Extract the (x, y) coordinate from the center of the cell holding the provided text.  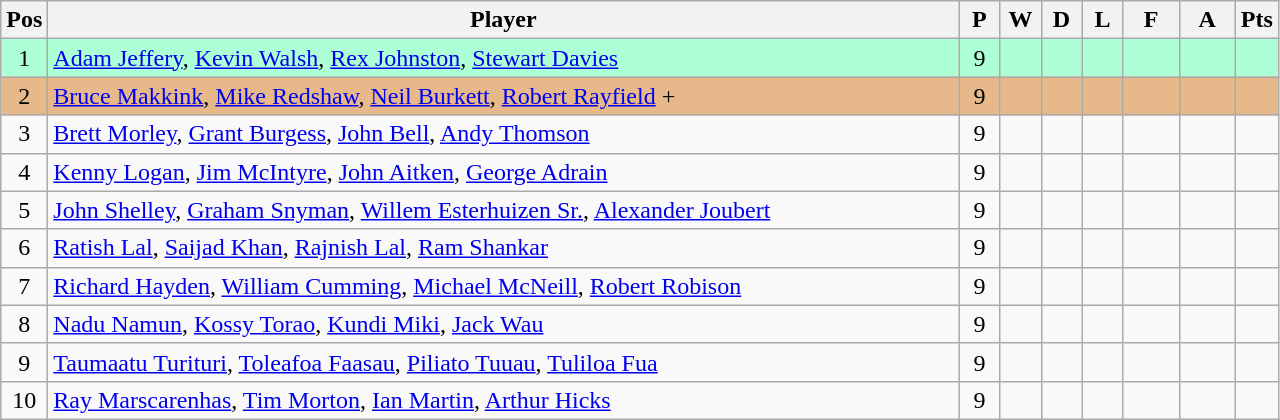
W (1020, 20)
F (1151, 20)
Adam Jeffery, Kevin Walsh, Rex Johnston, Stewart Davies (504, 58)
D (1062, 20)
Kenny Logan, Jim McIntyre, John Aitken, George Adrain (504, 172)
P (980, 20)
1 (24, 58)
L (1102, 20)
7 (24, 286)
8 (24, 324)
4 (24, 172)
Brett Morley, Grant Burgess, John Bell, Andy Thomson (504, 134)
Richard Hayden, William Cumming, Michael McNeill, Robert Robison (504, 286)
Bruce Makkink, Mike Redshaw, Neil Burkett, Robert Rayfield + (504, 96)
John Shelley, Graham Snyman, Willem Esterhuizen Sr., Alexander Joubert (504, 210)
Pts (1256, 20)
5 (24, 210)
Ray Marscarenhas, Tim Morton, Ian Martin, Arthur Hicks (504, 400)
Taumaatu Turituri, Toleafoa Faasau, Piliato Tuuau, Tuliloa Fua (504, 362)
2 (24, 96)
Player (504, 20)
Ratish Lal, Saijad Khan, Rajnish Lal, Ram Shankar (504, 248)
10 (24, 400)
A (1207, 20)
6 (24, 248)
Pos (24, 20)
Nadu Namun, Kossy Torao, Kundi Miki, Jack Wau (504, 324)
3 (24, 134)
